Scan for the cell matching the given text and deliver its [x, y] coordinate at center. 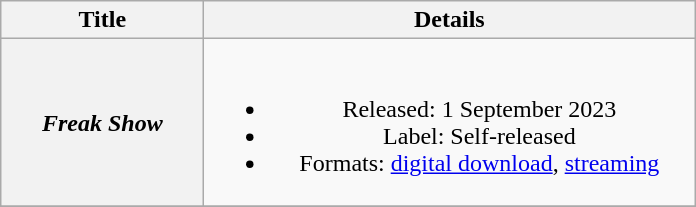
Title [102, 20]
Details [450, 20]
Freak Show [102, 122]
Released: 1 September 2023Label: Self-releasedFormats: digital download, streaming [450, 122]
